Extract the (X, Y) coordinate from the center of the cell holding the provided text.  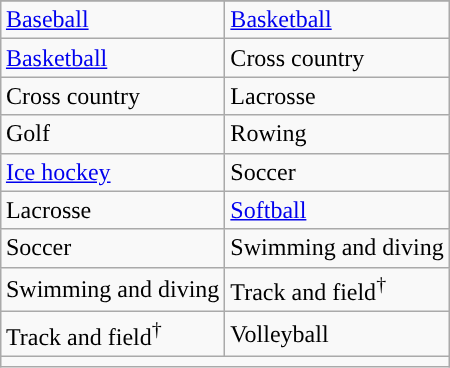
Rowing (337, 134)
Golf (112, 134)
Volleyball (337, 334)
Baseball (112, 20)
Softball (337, 210)
Ice hockey (112, 172)
